Output the [x, y] coordinate of the center of the cell containing the given text.  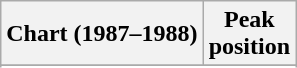
Peakposition [249, 34]
Chart (1987–1988) [102, 34]
